Identify which cell holds the provided text, then report its [x, y] central coordinate. 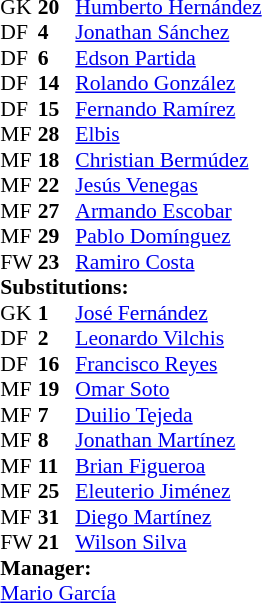
Brian Figueroa [168, 466]
29 [57, 237]
Leonardo Vilchis [168, 339]
16 [57, 364]
25 [57, 491]
Francisco Reyes [168, 364]
Elbis [168, 135]
Christian Bermúdez [168, 160]
Armando Escobar [168, 211]
7 [57, 415]
Jonathan Sánchez [168, 33]
14 [57, 83]
Fernando Ramírez [168, 109]
2 [57, 339]
11 [57, 466]
23 [57, 262]
15 [57, 109]
Wilson Silva [168, 543]
Omar Soto [168, 389]
Ramiro Costa [168, 262]
Edson Partida [168, 58]
6 [57, 58]
José Fernández [168, 313]
19 [57, 389]
Pablo Domínguez [168, 237]
Manager: [130, 568]
22 [57, 185]
28 [57, 135]
8 [57, 441]
Eleuterio Jiménez [168, 491]
4 [57, 33]
18 [57, 160]
Duilio Tejeda [168, 415]
21 [57, 543]
Diego Martínez [168, 517]
31 [57, 517]
GK [19, 313]
27 [57, 211]
Rolando González [168, 83]
Jonathan Martínez [168, 441]
Substitutions: [130, 287]
Jesús Venegas [168, 185]
1 [57, 313]
